Capture the cell that displays the provided text and extract its [x, y] central coordinate. 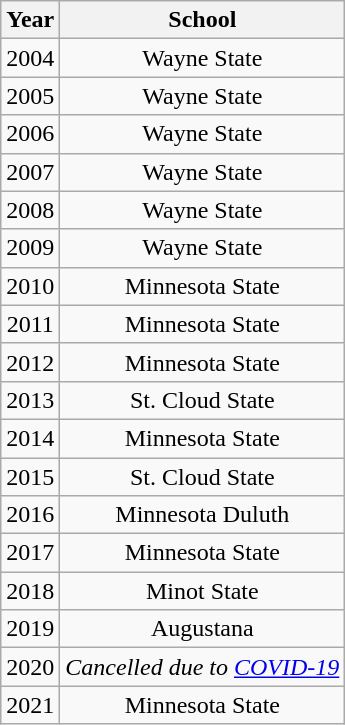
2017 [30, 553]
School [202, 20]
2010 [30, 286]
Year [30, 20]
2021 [30, 705]
Minot State [202, 591]
2012 [30, 362]
2019 [30, 629]
2015 [30, 477]
2016 [30, 515]
2005 [30, 96]
2004 [30, 58]
2007 [30, 172]
2008 [30, 210]
2014 [30, 438]
2006 [30, 134]
2011 [30, 324]
2013 [30, 400]
2020 [30, 667]
2009 [30, 248]
Augustana [202, 629]
2018 [30, 591]
Minnesota Duluth [202, 515]
Cancelled due to COVID-19 [202, 667]
